Output the (X, Y) coordinate of the center of the cell containing the given text.  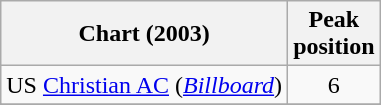
Peak position (334, 34)
US Christian AC (Billboard) (144, 85)
6 (334, 85)
Chart (2003) (144, 34)
